Return [X, Y] of the center of cell containing provided text 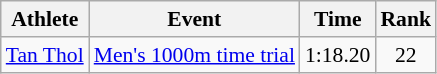
Time [338, 19]
Tan Thol [45, 55]
22 [406, 55]
1:18.20 [338, 55]
Men's 1000m time trial [194, 55]
Athlete [45, 19]
Event [194, 19]
Rank [406, 19]
